Determine the [x, y] coordinate at the center of the cell enclosing the given text.  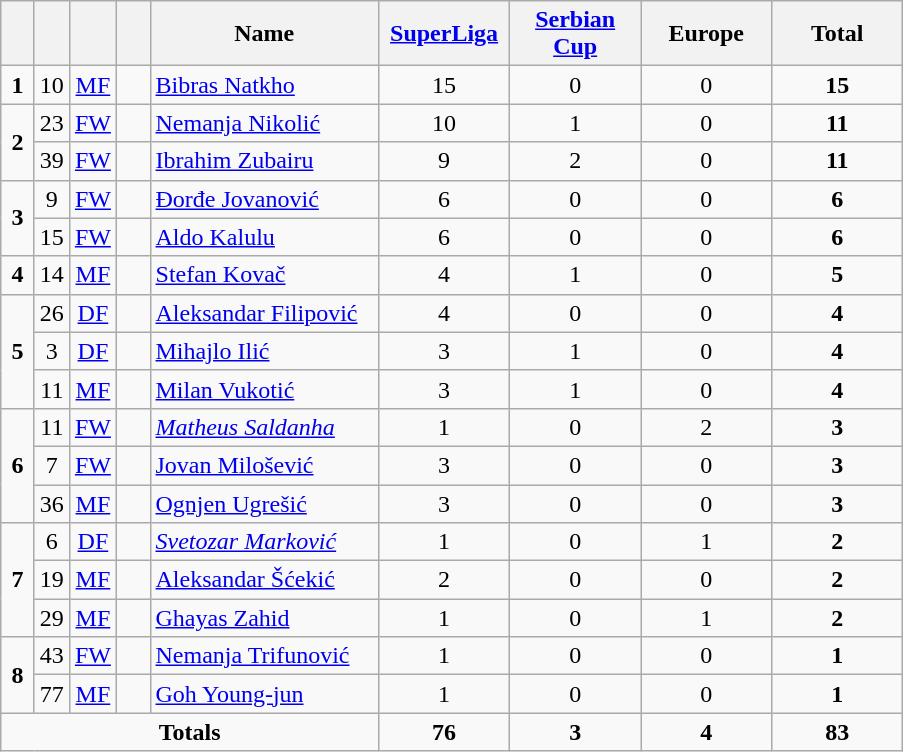
77 [52, 694]
Total [838, 34]
Stefan Kovač [264, 275]
Mihajlo Ilić [264, 351]
Nemanja Trifunović [264, 656]
19 [52, 580]
Milan Vukotić [264, 389]
8 [18, 675]
SuperLiga [444, 34]
Ognjen Ugrešić [264, 503]
Bibras Natkho [264, 85]
23 [52, 123]
43 [52, 656]
Goh Young-jun [264, 694]
Totals [190, 732]
Europe [706, 34]
Matheus Saldanha [264, 427]
83 [838, 732]
Serbian Cup [576, 34]
76 [444, 732]
Svetozar Marković [264, 542]
Đorđe Jovanović [264, 199]
Nemanja Nikolić [264, 123]
Aldo Kalulu [264, 237]
Aleksandar Filipović [264, 313]
Name [264, 34]
14 [52, 275]
26 [52, 313]
Ibrahim Zubairu [264, 161]
39 [52, 161]
Aleksandar Šćekić [264, 580]
36 [52, 503]
Jovan Milošević [264, 465]
29 [52, 618]
Ghayas Zahid [264, 618]
